Scan for the cell matching the given text and deliver its [x, y] coordinate at center. 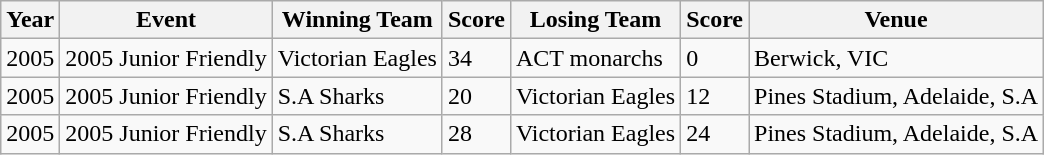
Year [30, 20]
Venue [896, 20]
34 [476, 58]
28 [476, 134]
Winning Team [357, 20]
Losing Team [595, 20]
Berwick, VIC [896, 58]
Event [166, 20]
ACT monarchs [595, 58]
20 [476, 96]
24 [715, 134]
12 [715, 96]
0 [715, 58]
